Detect which cell encompasses the target text, then output its [X, Y] center coordinate. 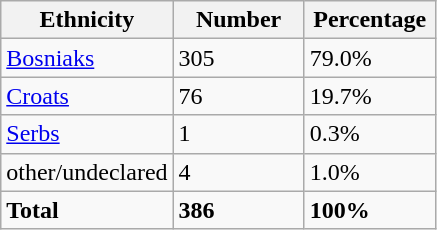
100% [370, 210]
1 [238, 134]
305 [238, 58]
0.3% [370, 134]
79.0% [370, 58]
1.0% [370, 172]
386 [238, 210]
Serbs [87, 134]
4 [238, 172]
Bosniaks [87, 58]
Ethnicity [87, 20]
other/undeclared [87, 172]
19.7% [370, 96]
Croats [87, 96]
Number [238, 20]
Total [87, 210]
Percentage [370, 20]
76 [238, 96]
